For the text-containing cell, return its midpoint in (X, Y) coordinate format. 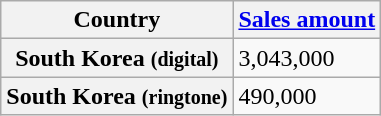
490,000 (307, 96)
Country (117, 20)
South Korea (ringtone) (117, 96)
South Korea (digital) (117, 58)
3,043,000 (307, 58)
Sales amount (307, 20)
